Locate the cell with the specified text and output its [x, y] center coordinate. 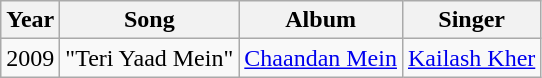
"Teri Yaad Mein" [150, 58]
Year [30, 20]
Album [321, 20]
Kailash Kher [471, 58]
2009 [30, 58]
Song [150, 20]
Chaandan Mein [321, 58]
Singer [471, 20]
